For the text-containing cell, return its midpoint in (X, Y) coordinate format. 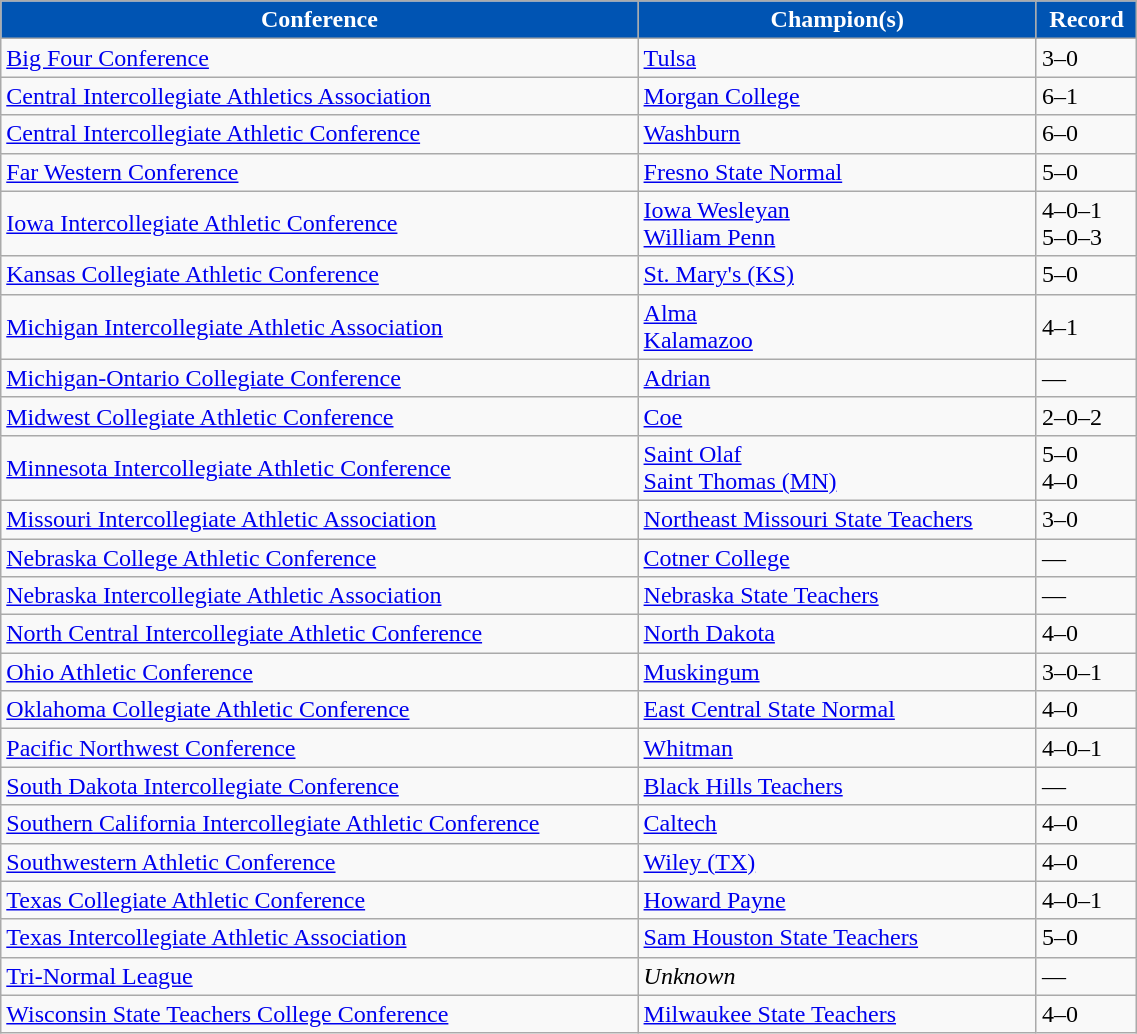
Fresno State Normal (837, 172)
South Dakota Intercollegiate Conference (320, 786)
Far Western Conference (320, 172)
Caltech (837, 824)
Southwestern Athletic Conference (320, 862)
6–1 (1086, 96)
St. Mary's (KS) (837, 275)
Oklahoma Collegiate Athletic Conference (320, 710)
Unknown (837, 976)
6–0 (1086, 134)
Iowa Intercollegiate Athletic Conference (320, 224)
East Central State Normal (837, 710)
Sam Houston State Teachers (837, 938)
Black Hills Teachers (837, 786)
Champion(s) (837, 20)
4–1 (1086, 326)
Texas Intercollegiate Athletic Association (320, 938)
Northeast Missouri State Teachers (837, 519)
Minnesota Intercollegiate Athletic Conference (320, 468)
Saint OlafSaint Thomas (MN) (837, 468)
Iowa WesleyanWilliam Penn (837, 224)
Adrian (837, 378)
Kansas Collegiate Athletic Conference (320, 275)
Nebraska Intercollegiate Athletic Association (320, 596)
Conference (320, 20)
Record (1086, 20)
Tulsa (837, 58)
Nebraska State Teachers (837, 596)
Wiley (TX) (837, 862)
Morgan College (837, 96)
Midwest Collegiate Athletic Conference (320, 416)
Texas Collegiate Athletic Conference (320, 900)
Howard Payne (837, 900)
5–04–0 (1086, 468)
Washburn (837, 134)
2–0–2 (1086, 416)
Nebraska College Athletic Conference (320, 557)
Big Four Conference (320, 58)
North Central Intercollegiate Athletic Conference (320, 634)
4–0–15–0–3 (1086, 224)
Tri-Normal League (320, 976)
Michigan Intercollegiate Athletic Association (320, 326)
Milwaukee State Teachers (837, 1014)
Central Intercollegiate Athletics Association (320, 96)
3–0–1 (1086, 672)
Wisconsin State Teachers College Conference (320, 1014)
Muskingum (837, 672)
Missouri Intercollegiate Athletic Association (320, 519)
Michigan-Ontario Collegiate Conference (320, 378)
AlmaKalamazoo (837, 326)
Southern California Intercollegiate Athletic Conference (320, 824)
Ohio Athletic Conference (320, 672)
Coe (837, 416)
North Dakota (837, 634)
Central Intercollegiate Athletic Conference (320, 134)
Cotner College (837, 557)
Pacific Northwest Conference (320, 748)
Whitman (837, 748)
